Provide the [X, Y] coordinate of the cell's center where the given text is located.  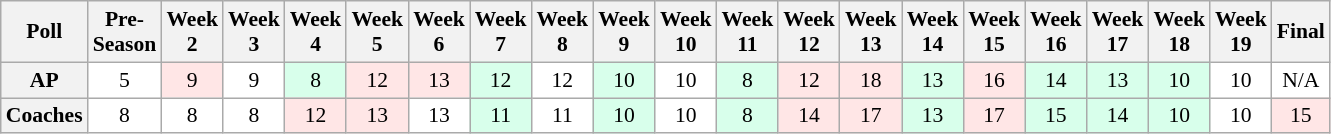
Week18 [1179, 32]
Week5 [377, 32]
Week15 [994, 32]
Week8 [562, 32]
Week13 [871, 32]
N/A [1301, 80]
Week7 [501, 32]
5 [125, 80]
Week6 [439, 32]
Week11 [748, 32]
Week14 [933, 32]
Week9 [624, 32]
Week19 [1241, 32]
Week17 [1118, 32]
Poll [44, 32]
Week16 [1056, 32]
Coaches [44, 116]
18 [871, 80]
Week10 [686, 32]
Week3 [254, 32]
AP [44, 80]
Week12 [809, 32]
16 [994, 80]
Pre-Season [125, 32]
Week2 [192, 32]
Week4 [316, 32]
Final [1301, 32]
